Determine the (X, Y) coordinate at the center of the cell enclosing the given text.  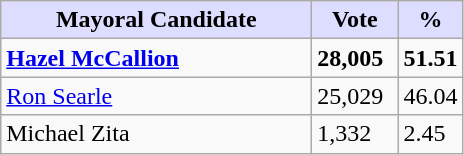
51.51 (430, 58)
2.45 (430, 134)
1,332 (355, 134)
Michael Zita (156, 134)
28,005 (355, 58)
Vote (355, 20)
Ron Searle (156, 96)
% (430, 20)
Mayoral Candidate (156, 20)
25,029 (355, 96)
Hazel McCallion (156, 58)
46.04 (430, 96)
